Pinpoint the cell where the given text exists, returning its [x, y] midpoint coordinate. 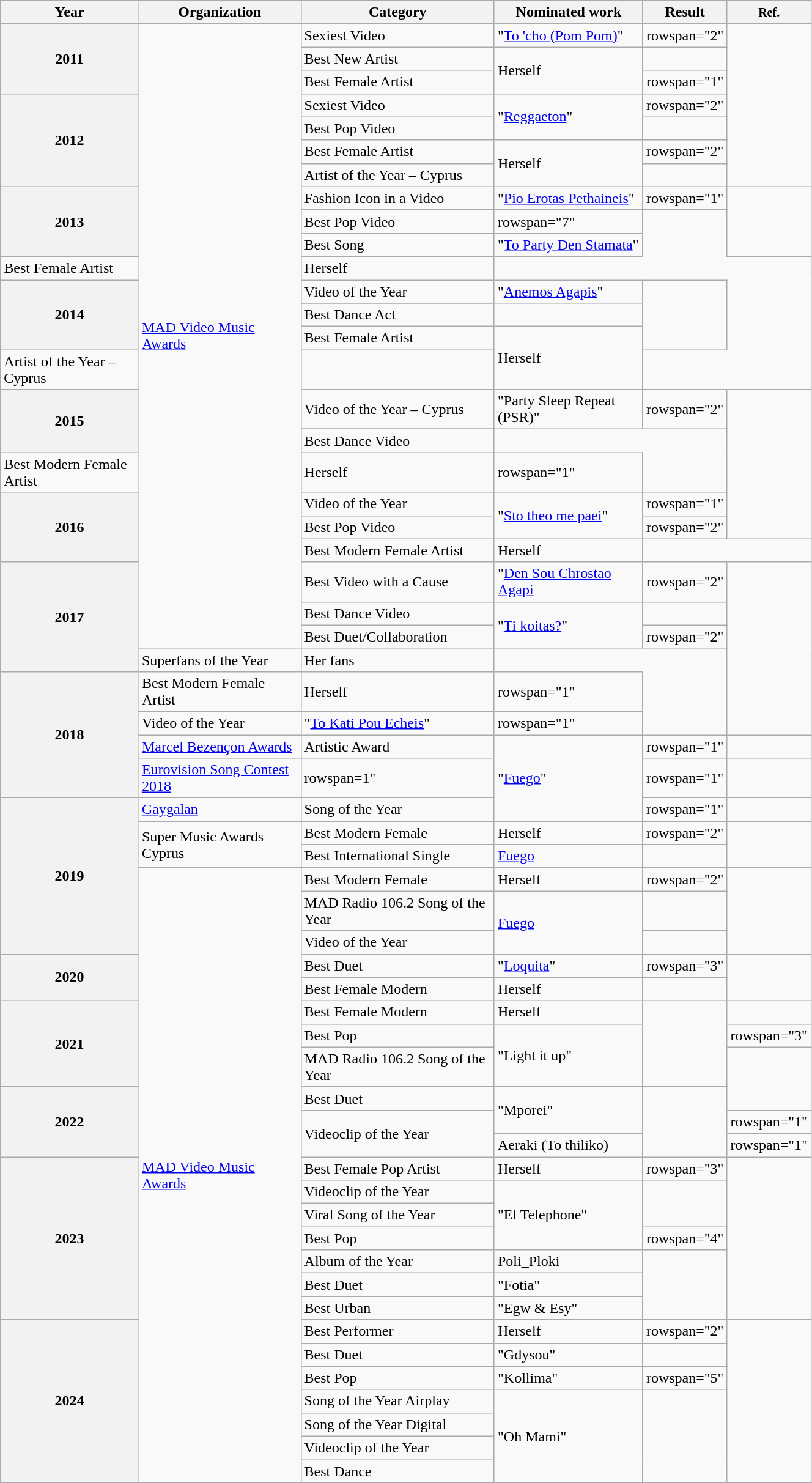
2018 [70, 734]
Marcel Bezençon Awards [220, 747]
2017 [70, 616]
rowspan="5" [685, 1378]
Poli_Ploki [569, 1262]
Best Female Pop Artist [397, 1169]
"Egw & Esy" [569, 1308]
"Pio Erotas Pethaineis" [569, 198]
"Gdysou" [569, 1355]
Category [397, 12]
"Kollima" [569, 1378]
"Anemos Agapis" [569, 292]
"Loquita" [569, 966]
Song of the Year Airplay [397, 1401]
2021 [70, 1043]
Gaygalan [220, 810]
2015 [70, 421]
"To 'cho (Pom Pom)" [569, 35]
rowspan=1" [397, 778]
rowspan="4" [685, 1238]
Artistic Award [397, 747]
rowspan="7" [569, 221]
2019 [70, 876]
"Fuego" [569, 778]
2016 [70, 527]
Best Duet/Collaboration [397, 637]
"Ti koitas?" [569, 625]
"To Kati Pou Echeis" [397, 723]
"Sto theo me paei" [569, 516]
Viral Song of the Year [397, 1215]
Song of the Year [397, 810]
"Party Sleep Repeat (PSR)" [569, 410]
2023 [70, 1238]
Best International Single [397, 856]
Year [70, 12]
Album of the Year [397, 1262]
2022 [70, 1122]
2020 [70, 977]
Video of the Year – Cyprus [397, 410]
Song of the Year Digital [397, 1424]
Ref. [769, 12]
Aeraki (To thiliko) [569, 1145]
2024 [70, 1401]
"El Telephone" [569, 1215]
Best Dance Act [397, 315]
Organization [220, 12]
"Light it up" [569, 1056]
Super Music Awards Cyprus [220, 845]
"Den Sou Chrostao Agapi [569, 582]
"Fotia" [569, 1285]
Superfans of the Year [220, 660]
"Mporei" [569, 1110]
2014 [70, 315]
Best Video with a Cause [397, 582]
Her fans [397, 660]
"To Party Den Stamata" [569, 245]
2013 [70, 221]
"Reggaeton" [569, 117]
Best Urban [397, 1308]
Best New Artist [397, 59]
Eurovision Song Contest 2018 [220, 778]
"Oh Mami" [569, 1436]
2012 [70, 140]
Best Dance [397, 1471]
Nominated work [569, 12]
2011 [70, 59]
Best Performer [397, 1331]
Fashion Icon in a Video [397, 198]
Best Song [397, 245]
Result [685, 12]
